Find where the given text appears and provide that cell's center as [X, Y] coordinate. 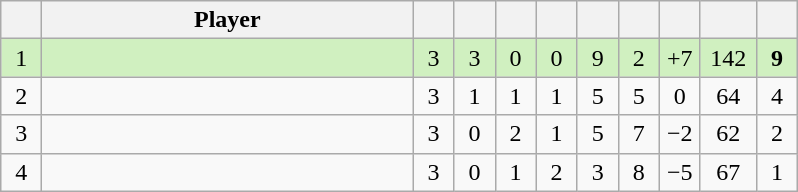
67 [728, 172]
−5 [680, 172]
7 [638, 134]
142 [728, 58]
64 [728, 96]
Player [228, 20]
−2 [680, 134]
+7 [680, 58]
8 [638, 172]
62 [728, 134]
